Search for the cell housing the specified text and yield its (X, Y) center coordinate. 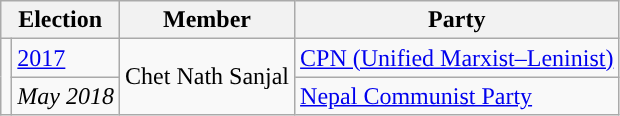
Nepal Communist Party (457, 96)
Party (457, 20)
May 2018 (66, 96)
Chet Nath Sanjal (208, 77)
2017 (66, 58)
Member (208, 20)
CPN (Unified Marxist–Leninist) (457, 58)
Election (60, 20)
